Detect which cell encompasses the target text, then output its [X, Y] center coordinate. 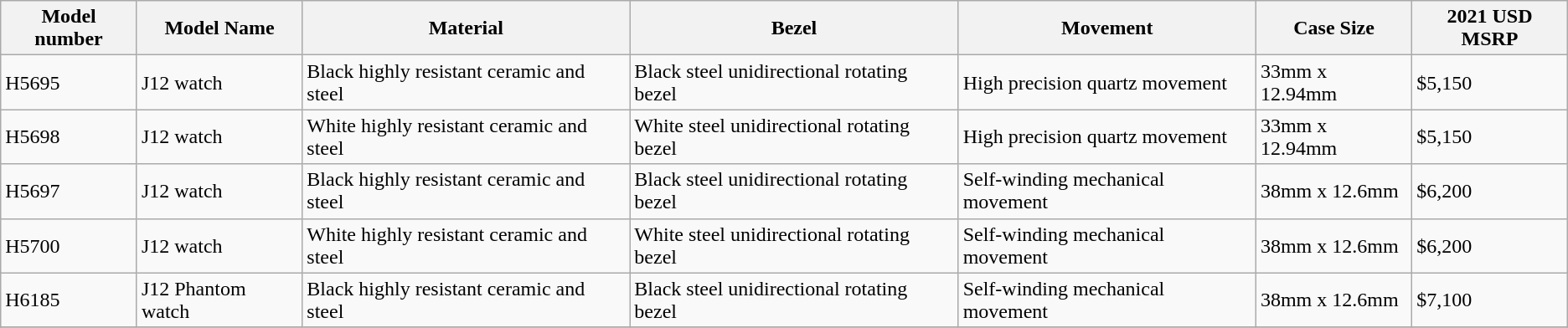
Case Size [1333, 28]
Material [466, 28]
H5697 [69, 191]
H6185 [69, 300]
2021 USD MSRP [1489, 28]
Movement [1107, 28]
Model Name [219, 28]
H5698 [69, 137]
H5700 [69, 246]
J12 Phantom watch [219, 300]
$7,100 [1489, 300]
Bezel [794, 28]
H5695 [69, 82]
Model number [69, 28]
